From the cell containing the given text, extract its center point as [x, y] coordinate. 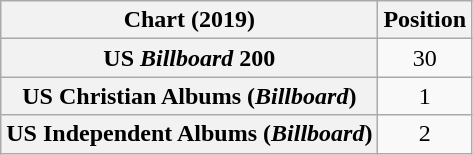
Position [425, 20]
US Billboard 200 [190, 58]
1 [425, 96]
Chart (2019) [190, 20]
2 [425, 134]
US Independent Albums (Billboard) [190, 134]
US Christian Albums (Billboard) [190, 96]
30 [425, 58]
